From the cell containing the given text, extract its center point as [x, y] coordinate. 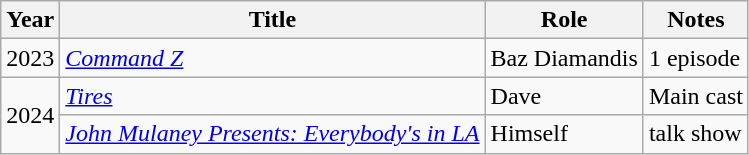
Year [30, 20]
talk show [696, 134]
Role [564, 20]
2024 [30, 115]
Notes [696, 20]
1 episode [696, 58]
2023 [30, 58]
John Mulaney Presents: Everybody's in LA [272, 134]
Command Z [272, 58]
Baz Diamandis [564, 58]
Title [272, 20]
Dave [564, 96]
Main cast [696, 96]
Himself [564, 134]
Tires [272, 96]
